For the text-containing cell, return its midpoint in (x, y) coordinate format. 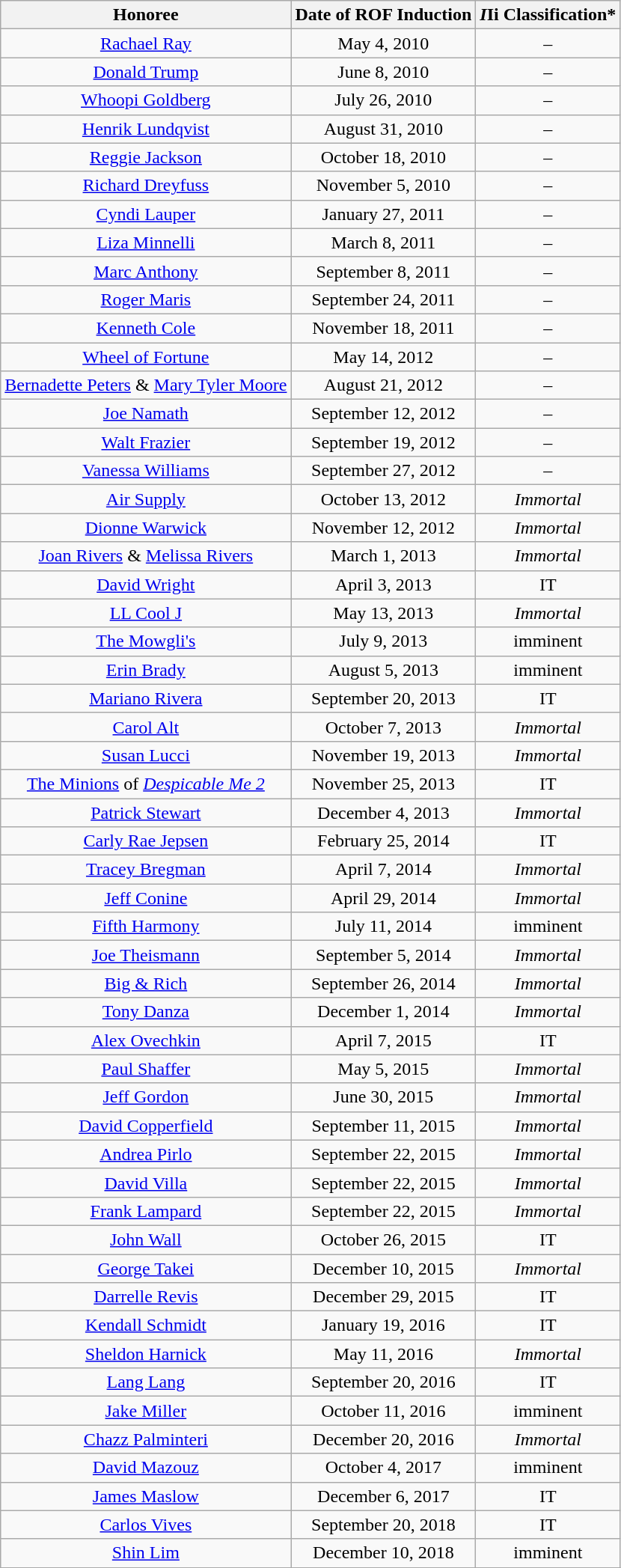
May 13, 2013 (383, 613)
David Villa (146, 1183)
Cyndi Lauper (146, 214)
November 19, 2013 (383, 755)
December 4, 2013 (383, 812)
Liza Minnelli (146, 242)
David Copperfield (146, 1126)
November 12, 2012 (383, 528)
Jeff Conine (146, 898)
June 8, 2010 (383, 72)
Susan Lucci (146, 755)
January 27, 2011 (383, 214)
Reggie Jackson (146, 157)
September 8, 2011 (383, 271)
September 27, 2012 (383, 471)
David Wright (146, 585)
November 5, 2010 (383, 186)
The Mowgli's (146, 641)
September 5, 2014 (383, 955)
James Maslow (146, 1496)
October 13, 2012 (383, 499)
September 12, 2012 (383, 414)
July 9, 2013 (383, 641)
September 26, 2014 (383, 983)
LL Cool J (146, 613)
Kenneth Cole (146, 328)
October 26, 2015 (383, 1239)
Richard Dreyfuss (146, 186)
Roger Maris (146, 299)
May 11, 2016 (383, 1354)
Wheel of Fortune (146, 357)
David Mazouz (146, 1468)
August 31, 2010 (383, 129)
December 6, 2017 (383, 1496)
September 20, 2016 (383, 1382)
Whoopi Goldberg (146, 100)
May 4, 2010 (383, 43)
May 5, 2015 (383, 1069)
September 24, 2011 (383, 299)
Joan Rivers & Melissa Rivers (146, 556)
Tony Danza (146, 1012)
Jake Miller (146, 1411)
John Wall (146, 1239)
Andrea Pirlo (146, 1154)
Shin Lim (146, 1553)
Alex Ovechkin (146, 1040)
Kendall Schmidt (146, 1326)
December 20, 2016 (383, 1439)
Dionne Warwick (146, 528)
Mariano Rivera (146, 698)
Vanessa Williams (146, 471)
October 11, 2016 (383, 1411)
Rachael Ray (146, 43)
April 3, 2013 (383, 585)
Patrick Stewart (146, 812)
Bernadette Peters & Mary Tyler Moore (146, 385)
December 10, 2018 (383, 1553)
Donald Trump (146, 72)
Joe Theismann (146, 955)
April 7, 2014 (383, 870)
June 30, 2015 (383, 1097)
October 4, 2017 (383, 1468)
Jeff Gordon (146, 1097)
Air Supply (146, 499)
December 29, 2015 (383, 1297)
July 11, 2014 (383, 927)
January 19, 2016 (383, 1326)
Frank Lampard (146, 1211)
Honoree (146, 15)
Joe Namath (146, 414)
July 26, 2010 (383, 100)
September 11, 2015 (383, 1126)
April 7, 2015 (383, 1040)
November 18, 2011 (383, 328)
November 25, 2013 (383, 784)
March 1, 2013 (383, 556)
October 18, 2010 (383, 157)
March 8, 2011 (383, 242)
Walt Frazier (146, 442)
Marc Anthony (146, 271)
Big & Rich (146, 983)
October 7, 2013 (383, 727)
Paul Shaffer (146, 1069)
Carol Alt (146, 727)
September 19, 2012 (383, 442)
Erin Brady (146, 670)
Fifth Harmony (146, 927)
August 21, 2012 (383, 385)
February 25, 2014 (383, 841)
Henrik Lundqvist (146, 129)
April 29, 2014 (383, 898)
September 20, 2018 (383, 1525)
May 14, 2012 (383, 357)
Date of ROF Induction (383, 15)
Carlos Vives (146, 1525)
Sheldon Harnick (146, 1354)
George Takei (146, 1269)
December 1, 2014 (383, 1012)
Carly Rae Jepsen (146, 841)
December 10, 2015 (383, 1269)
IIi Classification* (548, 15)
Tracey Bregman (146, 870)
Darrelle Revis (146, 1297)
Chazz Palminteri (146, 1439)
Lang Lang (146, 1382)
September 20, 2013 (383, 698)
The Minions of Despicable Me 2 (146, 784)
August 5, 2013 (383, 670)
